For the text-containing cell, return its midpoint in [x, y] coordinate format. 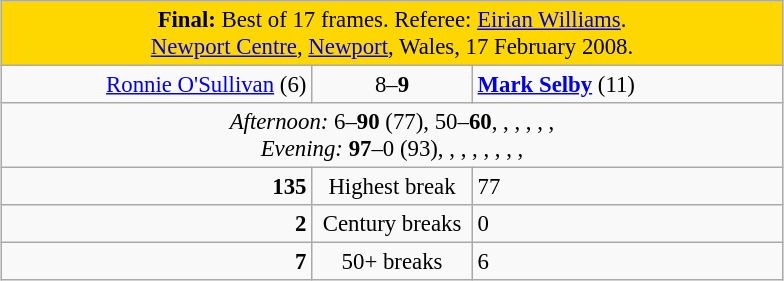
2 [156, 224]
7 [156, 262]
Highest break [392, 187]
135 [156, 187]
Final: Best of 17 frames. Referee: Eirian Williams.Newport Centre, Newport, Wales, 17 February 2008. [392, 34]
50+ breaks [392, 262]
0 [628, 224]
Afternoon: 6–90 (77), 50–60, , , , , , Evening: 97–0 (93), , , , , , , , [392, 136]
6 [628, 262]
8–9 [392, 85]
Mark Selby (11) [628, 85]
Ronnie O'Sullivan (6) [156, 85]
77 [628, 187]
Century breaks [392, 224]
